For the text-containing cell, return its midpoint in (X, Y) coordinate format. 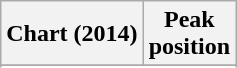
Chart (2014) (72, 34)
Peakposition (189, 34)
